Find where the given text appears and provide that cell's center as (x, y) coordinate. 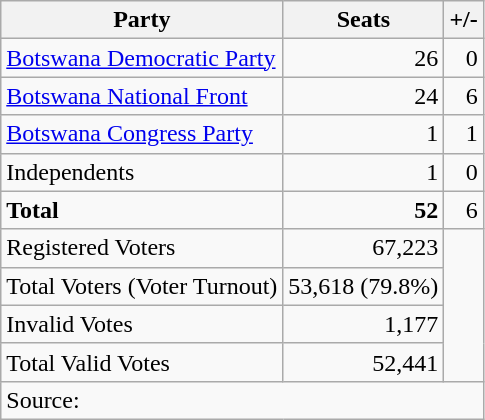
Invalid Votes (142, 324)
52,441 (364, 362)
Independents (142, 172)
Botswana National Front (142, 96)
53,618 (79.8%) (364, 286)
Total Valid Votes (142, 362)
Botswana Congress Party (142, 134)
+/- (464, 20)
Total Voters (Voter Turnout) (142, 286)
26 (364, 58)
Total (142, 210)
67,223 (364, 248)
Party (142, 20)
Botswana Democratic Party (142, 58)
24 (364, 96)
1,177 (364, 324)
Seats (364, 20)
Source: (242, 400)
52 (364, 210)
Registered Voters (142, 248)
